Capture the cell that displays the provided text and extract its (x, y) central coordinate. 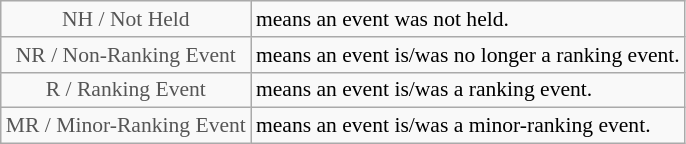
means an event was not held. (468, 19)
means an event is/was no longer a ranking event. (468, 55)
means an event is/was a ranking event. (468, 90)
R / Ranking Event (126, 90)
MR / Minor-Ranking Event (126, 126)
means an event is/was a minor-ranking event. (468, 126)
NR / Non-Ranking Event (126, 55)
NH / Not Held (126, 19)
